Search for the cell housing the specified text and yield its [x, y] center coordinate. 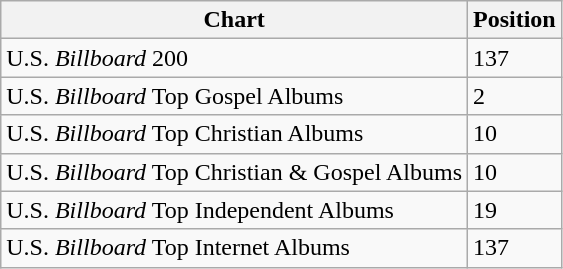
U.S. Billboard Top Independent Albums [234, 210]
U.S. Billboard 200 [234, 58]
U.S. Billboard Top Christian & Gospel Albums [234, 172]
U.S. Billboard Top Christian Albums [234, 134]
Position [515, 20]
Chart [234, 20]
U.S. Billboard Top Gospel Albums [234, 96]
U.S. Billboard Top Internet Albums [234, 248]
2 [515, 96]
19 [515, 210]
